Scan for the cell matching the given text and deliver its (X, Y) coordinate at center. 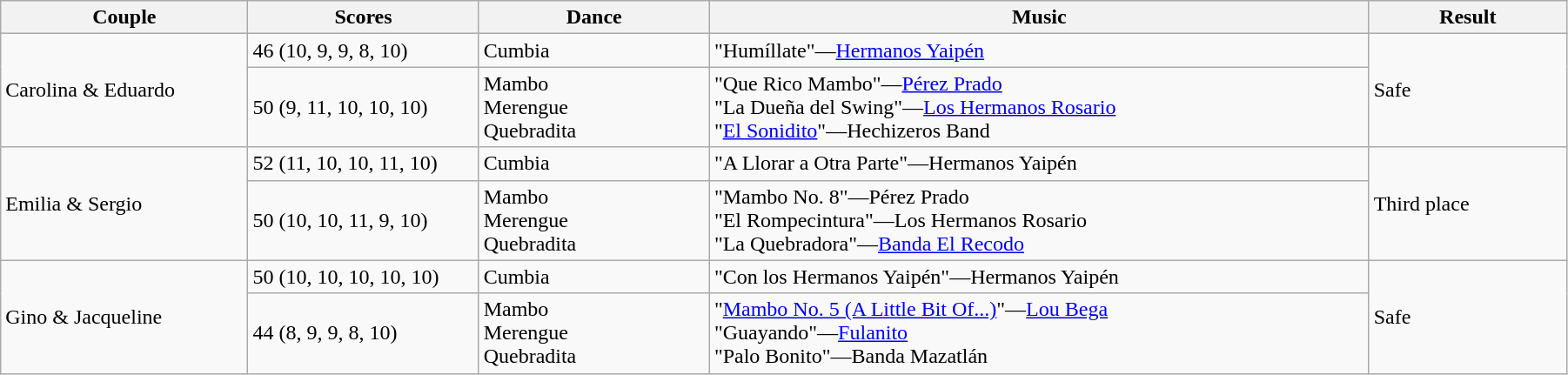
50 (9, 11, 10, 10, 10) (364, 107)
Music (1039, 17)
"Con los Hermanos Yaipén"—Hermanos Yaipén (1039, 277)
"Mambo No. 8"—Pérez Prado"El Rompecintura"—Los Hermanos Rosario"La Quebradora"—Banda El Recodo (1039, 220)
52 (11, 10, 10, 11, 10) (364, 164)
Scores (364, 17)
Carolina & Eduardo (124, 90)
50 (10, 10, 10, 10, 10) (364, 277)
50 (10, 10, 11, 9, 10) (364, 220)
Result (1467, 17)
Emilia & Sergio (124, 204)
"Mambo No. 5 (A Little Bit Of...)"—Lou Bega"Guayando"—Fulanito"Palo Bonito"—Banda Mazatlán (1039, 333)
Third place (1467, 204)
44 (8, 9, 9, 8, 10) (364, 333)
Dance (593, 17)
Gino & Jacqueline (124, 317)
46 (10, 9, 9, 8, 10) (364, 50)
"A Llorar a Otra Parte"—Hermanos Yaipén (1039, 164)
Couple (124, 17)
"Humíllate"—Hermanos Yaipén (1039, 50)
"Que Rico Mambo"—Pérez Prado"La Dueña del Swing"—Los Hermanos Rosario"El Sonidito"—Hechizeros Band (1039, 107)
